Scan for the cell matching the given text and deliver its [x, y] coordinate at center. 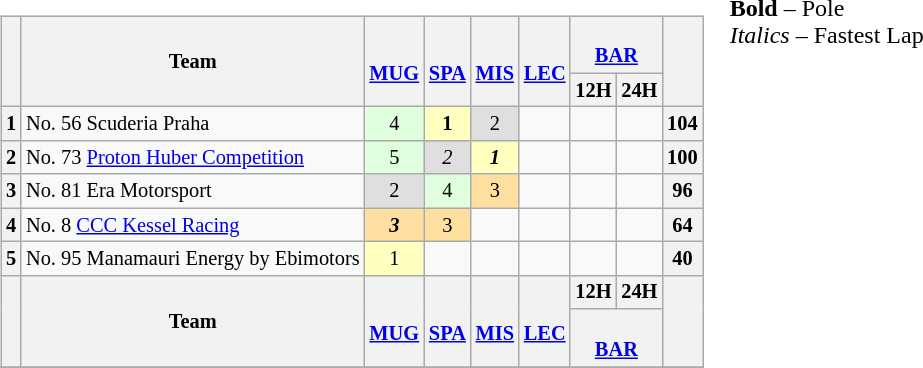
104 [682, 124]
No. 95 Manamauri Energy by Ebimotors [192, 259]
64 [682, 225]
96 [682, 191]
No. 8 CCC Kessel Racing [192, 225]
No. 56 Scuderia Praha [192, 124]
100 [682, 158]
No. 73 Proton Huber Competition [192, 158]
No. 81 Era Motorsport [192, 191]
40 [682, 259]
